Output the (x, y) coordinate of the center of the cell containing the given text.  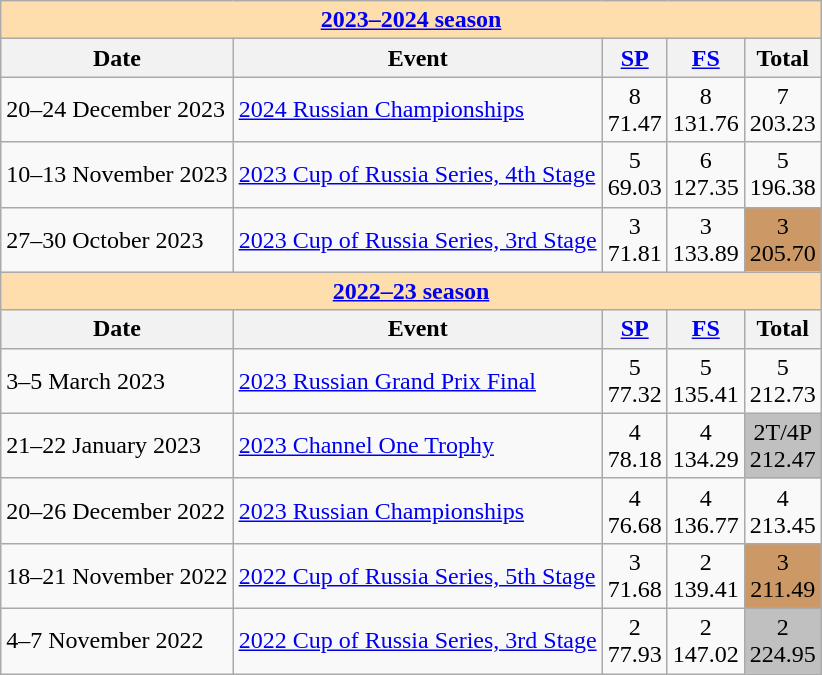
3 211.49 (782, 576)
3 71.81 (634, 240)
7 203.23 (782, 110)
4 76.68 (634, 510)
6 127.35 (706, 174)
4 134.29 (706, 446)
2022 Cup of Russia Series, 5th Stage (418, 576)
2022–23 season (412, 291)
20–26 December 2022 (117, 510)
4 78.18 (634, 446)
2023 Cup of Russia Series, 3rd Stage (418, 240)
3 133.89 (706, 240)
18–21 November 2022 (117, 576)
2023–2024 season (412, 20)
2 77.93 (634, 640)
10–13 November 2023 (117, 174)
2 139.41 (706, 576)
2023 Russian Championships (418, 510)
3 205.70 (782, 240)
5 196.38 (782, 174)
2T/4P 212.47 (782, 446)
8 71.47 (634, 110)
2 224.95 (782, 640)
8 131.76 (706, 110)
2023 Cup of Russia Series, 4th Stage (418, 174)
5 212.73 (782, 380)
3–5 March 2023 (117, 380)
5 69.03 (634, 174)
27–30 October 2023 (117, 240)
4 213.45 (782, 510)
5 135.41 (706, 380)
5 77.32 (634, 380)
21–22 January 2023 (117, 446)
4–7 November 2022 (117, 640)
3 71.68 (634, 576)
20–24 December 2023 (117, 110)
2022 Cup of Russia Series, 3rd Stage (418, 640)
4 136.77 (706, 510)
2 147.02 (706, 640)
2023 Russian Grand Prix Final (418, 380)
2024 Russian Championships (418, 110)
2023 Channel One Trophy (418, 446)
